Pinpoint the cell where the given text exists, returning its (x, y) midpoint coordinate. 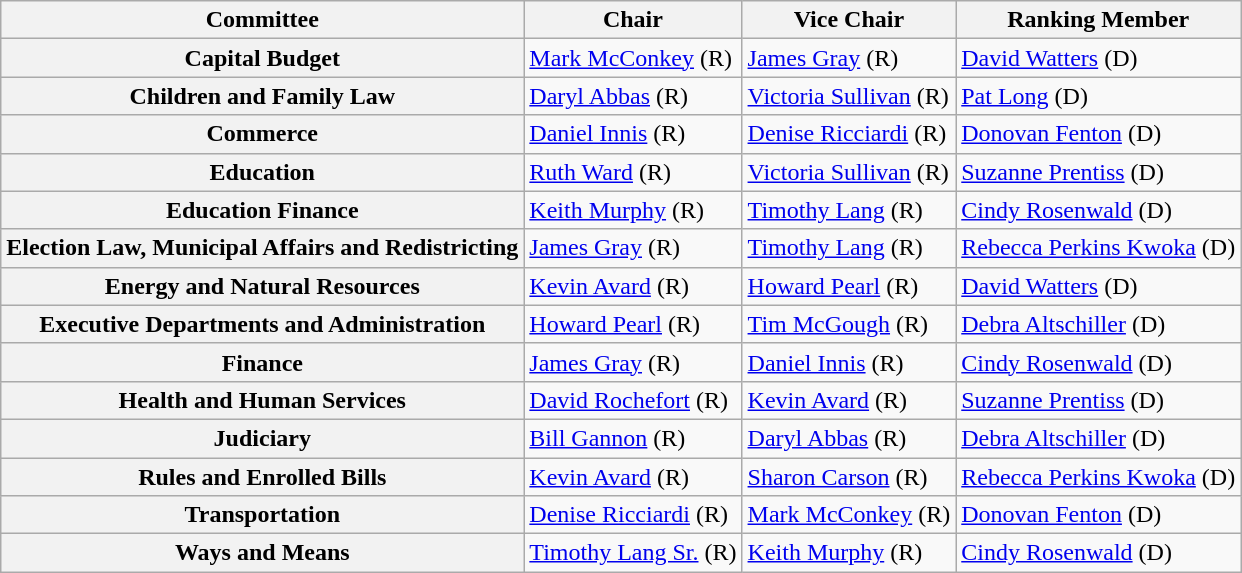
Finance (262, 362)
Education Finance (262, 210)
Tim McGough (R) (849, 324)
Vice Chair (849, 20)
Bill Gannon (R) (633, 438)
Education (262, 172)
Commerce (262, 134)
Pat Long (D) (1098, 96)
Committee (262, 20)
Executive Departments and Administration (262, 324)
Timothy Lang Sr. (R) (633, 553)
Ranking Member (1098, 20)
Capital Budget (262, 58)
Judiciary (262, 438)
Children and Family Law (262, 96)
Energy and Natural Resources (262, 286)
Ways and Means (262, 553)
Ruth Ward (R) (633, 172)
Sharon Carson (R) (849, 477)
Election Law, Municipal Affairs and Redistricting (262, 248)
Chair (633, 20)
Rules and Enrolled Bills (262, 477)
Transportation (262, 515)
Health and Human Services (262, 400)
David Rochefort (R) (633, 400)
